Return (X, Y) of the center of cell containing provided text 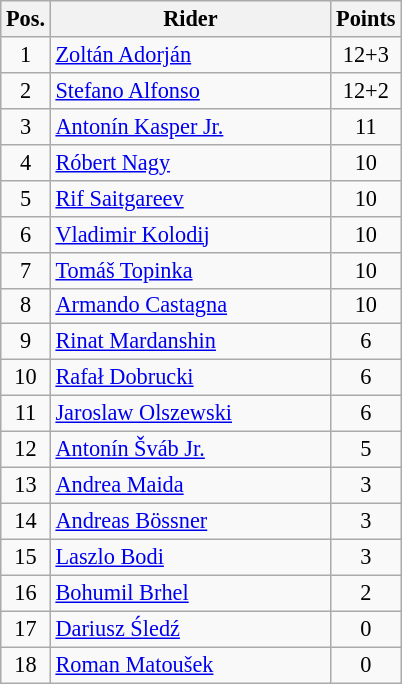
Tomáš Topinka (190, 270)
12+2 (366, 90)
17 (26, 629)
7 (26, 270)
15 (26, 557)
Rif Saitgareev (190, 198)
Stefano Alfonso (190, 90)
Pos. (26, 19)
Laszlo Bodi (190, 557)
12+3 (366, 55)
1 (26, 55)
9 (26, 342)
Points (366, 19)
Antonín Kasper Jr. (190, 126)
Zoltán Adorján (190, 55)
Bohumil Brhel (190, 593)
Vladimir Kolodij (190, 234)
Rafał Dobrucki (190, 378)
Andrea Maida (190, 485)
Roman Matoušek (190, 665)
18 (26, 665)
12 (26, 450)
Jaroslaw Olszewski (190, 414)
4 (26, 162)
Róbert Nagy (190, 162)
Antonín Šváb Jr. (190, 450)
Dariusz Śledź (190, 629)
Armando Castagna (190, 306)
8 (26, 306)
16 (26, 593)
13 (26, 485)
14 (26, 521)
Rider (190, 19)
Andreas Bössner (190, 521)
Rinat Mardanshin (190, 342)
